Search for the cell housing the specified text and yield its [X, Y] center coordinate. 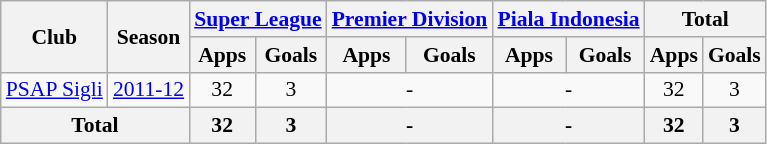
Season [148, 36]
Piala Indonesia [568, 19]
Super League [258, 19]
PSAP Sigli [54, 90]
2011-12 [148, 90]
Premier Division [410, 19]
Club [54, 36]
